Provide the (x, y) coordinate of the cell's center where the given text is located.  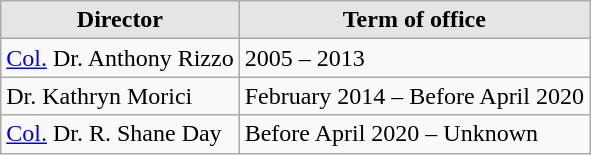
February 2014 – Before April 2020 (414, 96)
Director (120, 20)
Dr. Kathryn Morici (120, 96)
2005 – 2013 (414, 58)
Before April 2020 – Unknown (414, 134)
Term of office (414, 20)
Col. Dr. R. Shane Day (120, 134)
Col. Dr. Anthony Rizzo (120, 58)
